Detect which cell encompasses the target text, then output its [x, y] center coordinate. 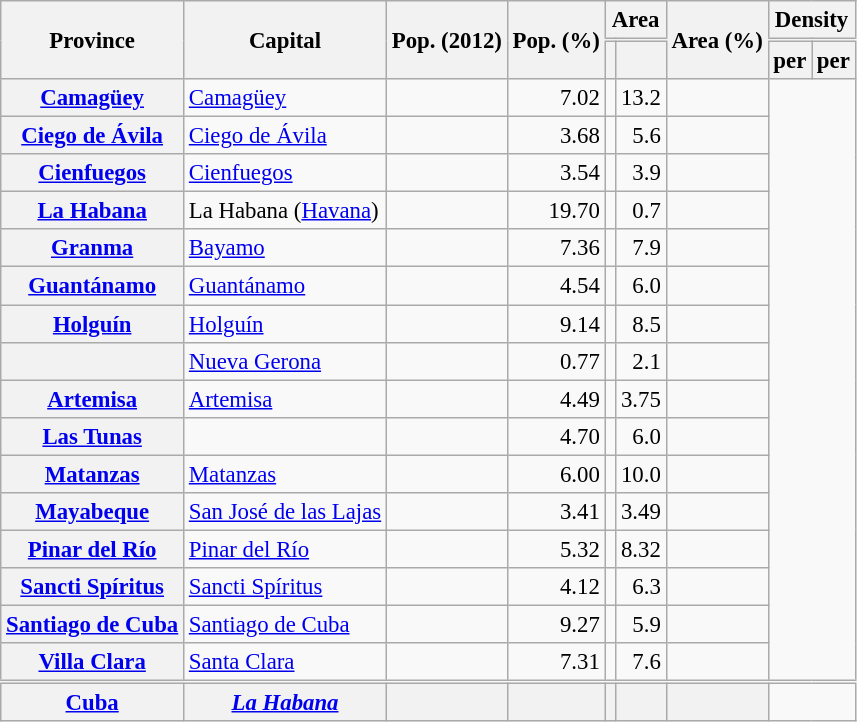
6.3 [641, 587]
Granma [92, 249]
5.6 [641, 136]
Cuba [92, 702]
3.54 [556, 173]
3.49 [641, 512]
10.0 [641, 474]
0.7 [641, 211]
Pop. (%) [556, 40]
Las Tunas [92, 436]
7.02 [556, 98]
2.1 [641, 361]
4.70 [556, 436]
San José de las Lajas [286, 512]
Pop. (2012) [446, 40]
5.9 [641, 624]
0.77 [556, 361]
6.00 [556, 474]
Santa Clara [286, 662]
7.9 [641, 249]
Density [812, 20]
8.5 [641, 324]
Area [636, 20]
Province [92, 40]
13.2 [641, 98]
3.41 [556, 512]
3.68 [556, 136]
Capital [286, 40]
Villa Clara [92, 662]
4.54 [556, 286]
3.9 [641, 173]
Nueva Gerona [286, 361]
9.27 [556, 624]
3.75 [641, 399]
Mayabeque [92, 512]
7.6 [641, 662]
9.14 [556, 324]
4.49 [556, 399]
19.70 [556, 211]
7.31 [556, 662]
7.36 [556, 249]
Area (%) [717, 40]
4.12 [556, 587]
La Habana (Havana) [286, 211]
5.32 [556, 549]
8.32 [641, 549]
Bayamo [286, 249]
